Detect which cell encompasses the target text, then output its [x, y] center coordinate. 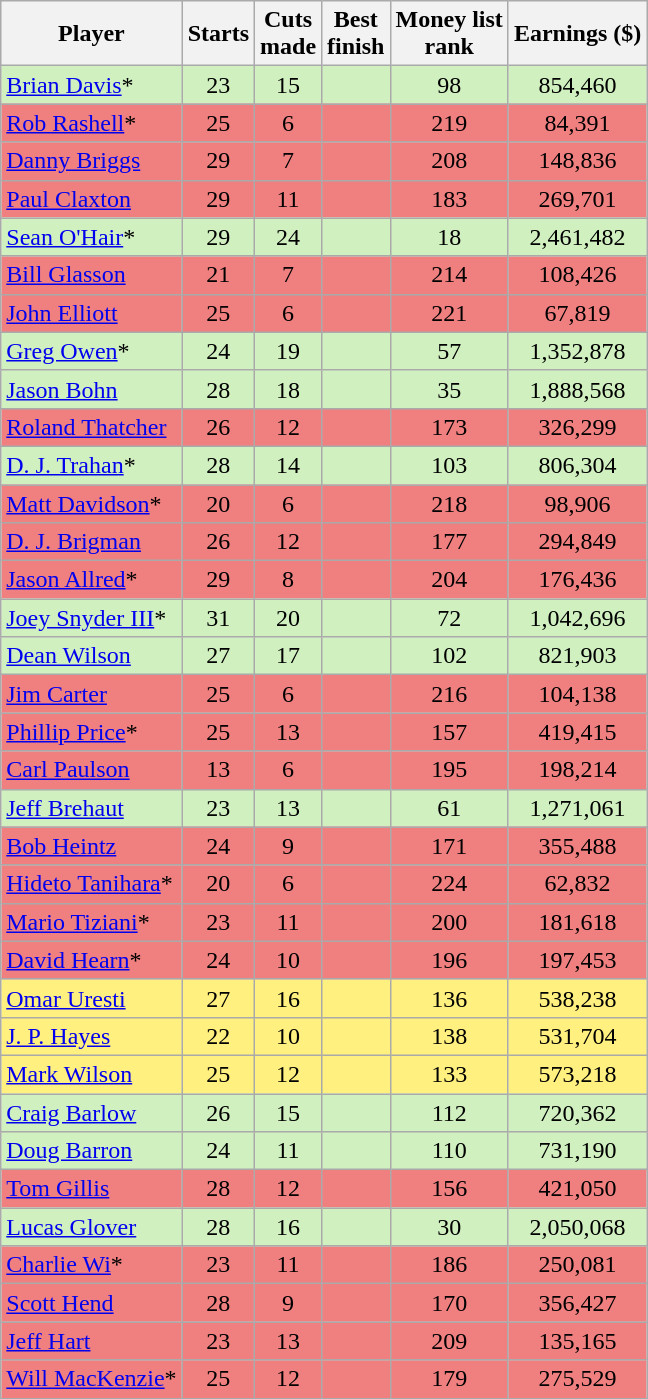
731,190 [577, 1151]
19 [288, 351]
156 [449, 1189]
196 [449, 960]
D. J. Brigman [92, 542]
Will MacKenzie* [92, 1379]
17 [288, 656]
356,427 [577, 1303]
67,819 [577, 313]
720,362 [577, 1113]
Starts [218, 34]
62,832 [577, 884]
30 [449, 1227]
Rob Rashell* [92, 123]
209 [449, 1341]
1,888,568 [577, 389]
57 [449, 351]
221 [449, 313]
1,042,696 [577, 618]
195 [449, 770]
177 [449, 542]
Earnings ($) [577, 34]
Mark Wilson [92, 1074]
112 [449, 1113]
72 [449, 618]
Matt Davidson* [92, 503]
208 [449, 161]
198,214 [577, 770]
Jeff Hart [92, 1341]
D. J. Trahan* [92, 465]
133 [449, 1074]
Carl Paulson [92, 770]
Joey Snyder III* [92, 618]
Hideto Tanihara* [92, 884]
Greg Owen* [92, 351]
Bill Glasson [92, 275]
179 [449, 1379]
98 [449, 85]
1,271,061 [577, 808]
821,903 [577, 656]
22 [218, 1036]
Bestfinish [356, 34]
216 [449, 694]
Money listrank [449, 34]
110 [449, 1151]
102 [449, 656]
Charlie Wi* [92, 1265]
35 [449, 389]
136 [449, 998]
Roland Thatcher [92, 427]
J. P. Hayes [92, 1036]
Brian Davis* [92, 85]
138 [449, 1036]
173 [449, 427]
171 [449, 846]
170 [449, 1303]
Lucas Glover [92, 1227]
Cutsmade [288, 34]
419,415 [577, 732]
148,836 [577, 161]
Scott Hend [92, 1303]
186 [449, 1265]
200 [449, 922]
Paul Claxton [92, 199]
8 [288, 580]
214 [449, 275]
Jason Bohn [92, 389]
531,704 [577, 1036]
98,906 [577, 503]
218 [449, 503]
224 [449, 884]
Jim Carter [92, 694]
326,299 [577, 427]
108,426 [577, 275]
14 [288, 465]
269,701 [577, 199]
250,081 [577, 1265]
21 [218, 275]
Player [92, 34]
61 [449, 808]
806,304 [577, 465]
103 [449, 465]
355,488 [577, 846]
Bob Heintz [92, 846]
135,165 [577, 1341]
294,849 [577, 542]
183 [449, 199]
219 [449, 123]
31 [218, 618]
84,391 [577, 123]
275,529 [577, 1379]
Doug Barron [92, 1151]
2,461,482 [577, 237]
Mario Tiziani* [92, 922]
Dean Wilson [92, 656]
Danny Briggs [92, 161]
2,050,068 [577, 1227]
204 [449, 580]
157 [449, 732]
Jason Allred* [92, 580]
Tom Gillis [92, 1189]
Sean O'Hair* [92, 237]
421,050 [577, 1189]
Phillip Price* [92, 732]
John Elliott [92, 313]
573,218 [577, 1074]
Craig Barlow [92, 1113]
854,460 [577, 85]
1,352,878 [577, 351]
David Hearn* [92, 960]
104,138 [577, 694]
181,618 [577, 922]
197,453 [577, 960]
Omar Uresti [92, 998]
538,238 [577, 998]
176,436 [577, 580]
Jeff Brehaut [92, 808]
